Search for the cell housing the specified text and yield its (X, Y) center coordinate. 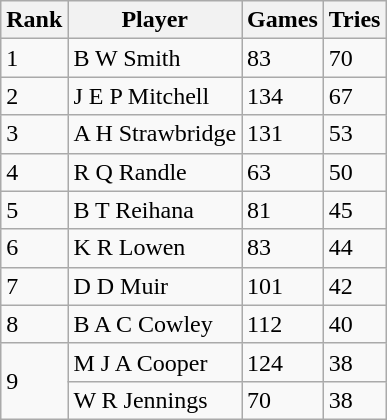
4 (34, 172)
Games (283, 20)
M J A Cooper (155, 362)
K R Lowen (155, 248)
8 (34, 324)
9 (34, 381)
D D Muir (155, 286)
7 (34, 286)
Tries (354, 20)
131 (283, 134)
112 (283, 324)
50 (354, 172)
J E P Mitchell (155, 96)
B T Reihana (155, 210)
5 (34, 210)
67 (354, 96)
101 (283, 286)
B A C Cowley (155, 324)
B W Smith (155, 58)
124 (283, 362)
81 (283, 210)
Rank (34, 20)
40 (354, 324)
2 (34, 96)
3 (34, 134)
6 (34, 248)
53 (354, 134)
44 (354, 248)
Player (155, 20)
R Q Randle (155, 172)
1 (34, 58)
42 (354, 286)
63 (283, 172)
A H Strawbridge (155, 134)
134 (283, 96)
45 (354, 210)
W R Jennings (155, 400)
